Capture the cell that displays the provided text and extract its (X, Y) central coordinate. 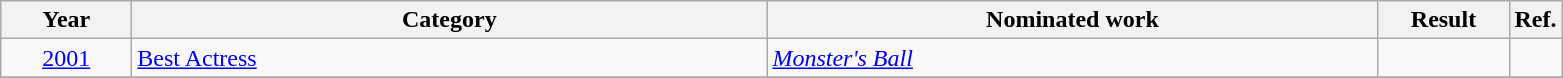
2001 (66, 58)
Monster's Ball (1072, 58)
Best Actress (450, 58)
Ref. (1536, 20)
Result (1444, 20)
Nominated work (1072, 20)
Category (450, 20)
Year (66, 20)
